Identify which cell holds the provided text, then report its (X, Y) central coordinate. 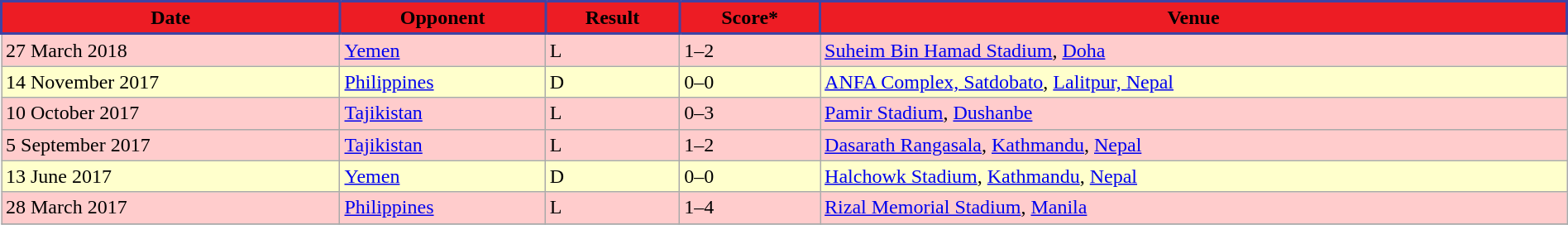
Score* (750, 18)
Halchowk Stadium, Kathmandu, Nepal (1194, 176)
ANFA Complex, Satdobato, Lalitpur, Nepal (1194, 82)
0–3 (750, 113)
13 June 2017 (170, 176)
Pamir Stadium, Dushanbe (1194, 113)
Venue (1194, 18)
Dasarath Rangasala, Kathmandu, Nepal (1194, 145)
5 September 2017 (170, 145)
Suheim Bin Hamad Stadium, Doha (1194, 50)
10 October 2017 (170, 113)
Result (612, 18)
Date (170, 18)
28 March 2017 (170, 208)
1–4 (750, 208)
27 March 2018 (170, 50)
Rizal Memorial Stadium, Manila (1194, 208)
Opponent (442, 18)
14 November 2017 (170, 82)
